Extract the [x, y] coordinate from the center of the cell holding the provided text.  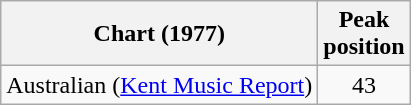
43 [364, 85]
Peakposition [364, 34]
Chart (1977) [160, 34]
Australian (Kent Music Report) [160, 85]
